Find where the given text appears and provide that cell's center as (x, y) coordinate. 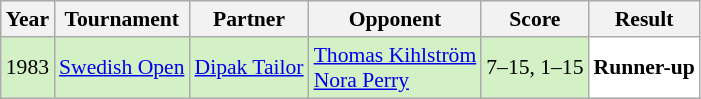
Opponent (396, 19)
1983 (28, 68)
Dipak Tailor (248, 68)
Result (644, 19)
7–15, 1–15 (534, 68)
Partner (248, 19)
Year (28, 19)
Swedish Open (122, 68)
Thomas Kihlström Nora Perry (396, 68)
Tournament (122, 19)
Runner-up (644, 68)
Score (534, 19)
